From the cell containing the given text, extract its center point as (X, Y) coordinate. 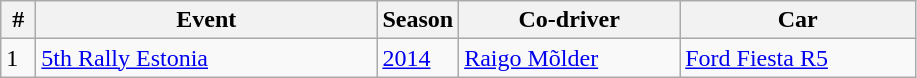
Ford Fiesta R5 (798, 58)
# (18, 20)
1 (18, 58)
5th Rally Estonia (206, 58)
Co-driver (570, 20)
Car (798, 20)
Event (206, 20)
Season (418, 20)
Raigo Mõlder (570, 58)
2014 (418, 58)
